Find where the given text appears and provide that cell's center as [X, Y] coordinate. 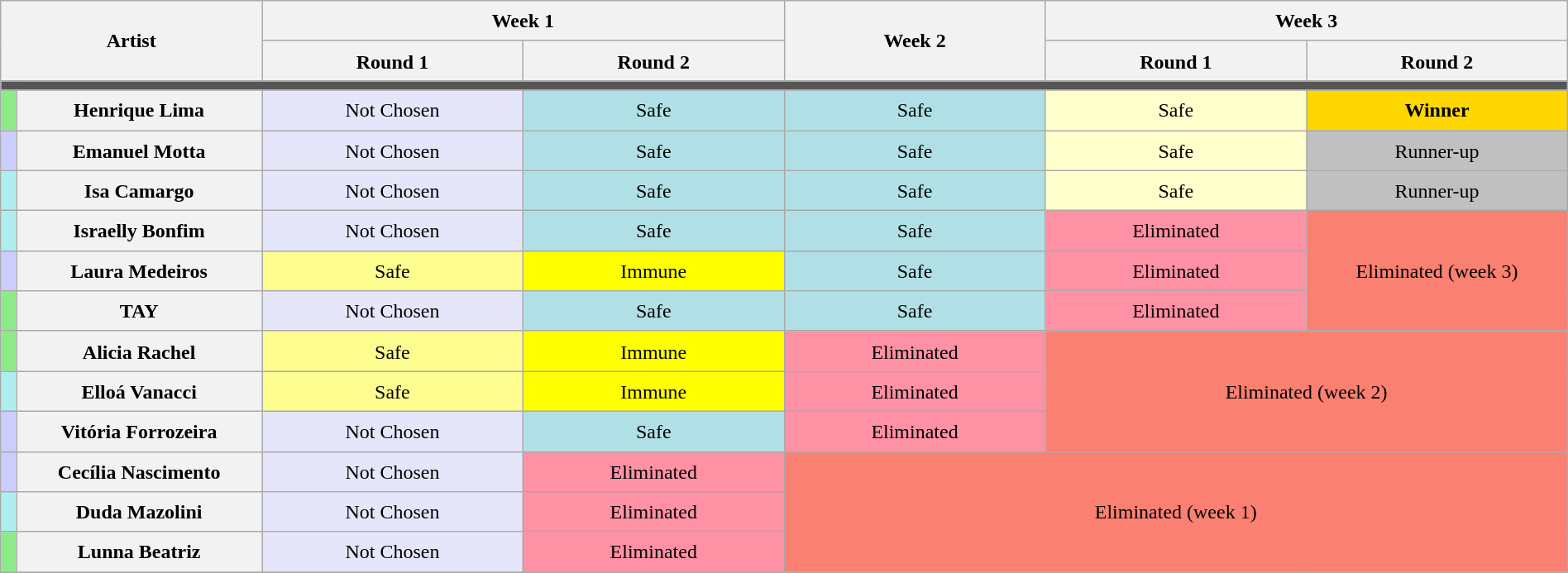
TAY [139, 311]
Lunna Beatriz [139, 552]
Week 1 [523, 21]
Week 2 [915, 41]
Israelly Bonfim [139, 232]
Duda Mazolini [139, 513]
Winner [1437, 111]
Eliminated (week 3) [1437, 271]
Eliminated (week 2) [1307, 391]
Eliminated (week 1) [1176, 512]
Isa Camargo [139, 190]
Elloá Vanacci [139, 392]
Week 3 [1307, 21]
Alicia Rachel [139, 351]
Cecília Nascimento [139, 471]
Vitória Forrozeira [139, 432]
Laura Medeiros [139, 271]
Emanuel Motta [139, 150]
Artist [131, 41]
Henrique Lima [139, 111]
